Find where the given text appears and provide that cell's center as (X, Y) coordinate. 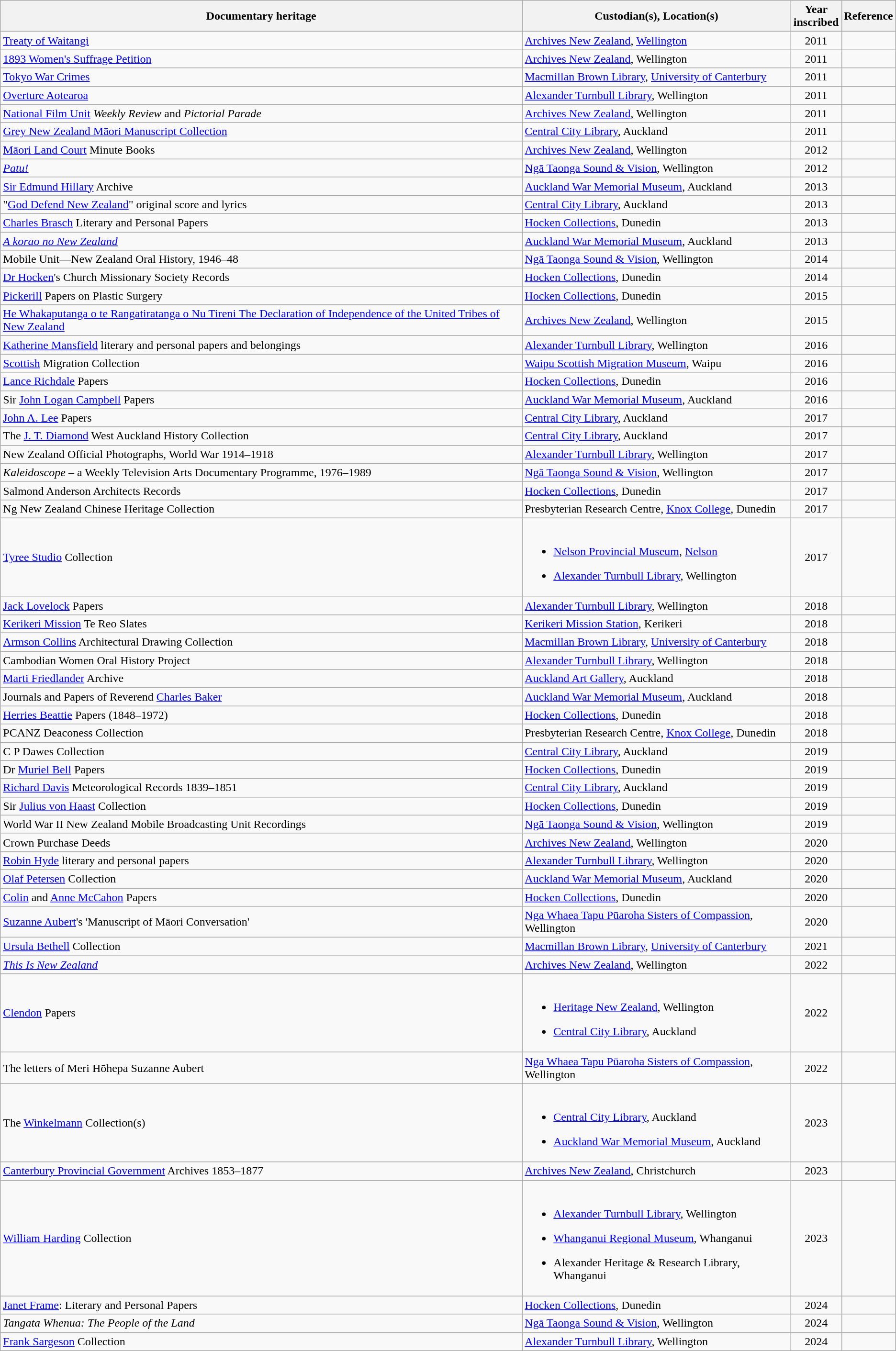
Canterbury Provincial Government Archives 1853–1877 (261, 1171)
"God Defend New Zealand" original score and lyrics (261, 204)
Sir John Logan Campbell Papers (261, 400)
Jack Lovelock Papers (261, 605)
Alexander Turnbull Library, WellingtonWhanganui Regional Museum, WhanganuiAlexander Heritage & Research Library, Whanganui (657, 1238)
Suzanne Aubert's 'Manuscript of Māori Conversation' (261, 922)
Pickerill Papers on Plastic Surgery (261, 296)
Sir Julius von Haast Collection (261, 806)
John A. Lee Papers (261, 418)
New Zealand Official Photographs, World War 1914–1918 (261, 454)
The J. T. Diamond West Auckland History Collection (261, 436)
Lance Richdale Papers (261, 381)
Tokyo War Crimes (261, 77)
National Film Unit Weekly Review and Pictorial Parade (261, 113)
Tangata Whenua: The People of the Land (261, 1323)
1893 Women's Suffrage Petition (261, 59)
The letters of Meri Hōhepa Suzanne Aubert (261, 1068)
Cambodian Women Oral History Project (261, 660)
Journals and Papers of Reverend Charles Baker (261, 697)
Robin Hyde literary and personal papers (261, 860)
Ng New Zealand Chinese Heritage Collection (261, 509)
William Harding Collection (261, 1238)
Archives New Zealand, Christchurch (657, 1171)
Mobile Unit—New Zealand Oral History, 1946–48 (261, 259)
Scottish Migration Collection (261, 363)
A korao no New Zealand (261, 241)
Custodian(s), Location(s) (657, 16)
Patu! (261, 168)
Ursula Bethell Collection (261, 947)
Heritage New Zealand, WellingtonCentral City Library, Auckland (657, 1013)
Colin and Anne McCahon Papers (261, 897)
Documentary heritage (261, 16)
He Whakaputanga o te Rangatiratanga o Nu Tireni The Declaration of Independence of the United Tribes of New Zealand (261, 321)
Auckland Art Gallery, Auckland (657, 679)
Kerikeri Mission Station, Kerikeri (657, 624)
Tyree Studio Collection (261, 557)
Kaleidoscope – a Weekly Television Arts Documentary Programme, 1976–1989 (261, 472)
Waipu Scottish Migration Museum, Waipu (657, 363)
Yearinscribed (816, 16)
Nelson Provincial Museum, NelsonAlexander Turnbull Library, Wellington (657, 557)
2021 (816, 947)
PCANZ Deaconess Collection (261, 733)
Salmond Anderson Architects Records (261, 491)
This Is New Zealand (261, 965)
Grey New Zealand Māori Manuscript Collection (261, 132)
Dr Hocken's Church Missionary Society Records (261, 278)
Charles Brasch Literary and Personal Papers (261, 223)
Treaty of Waitangi (261, 41)
Dr Muriel Bell Papers (261, 770)
Crown Purchase Deeds (261, 842)
The Winkelmann Collection(s) (261, 1123)
Sir Edmund Hillary Archive (261, 186)
Reference (868, 16)
World War II New Zealand Mobile Broadcasting Unit Recordings (261, 824)
Frank Sargeson Collection (261, 1341)
Janet Frame: Literary and Personal Papers (261, 1305)
Kerikeri Mission Te Reo Slates (261, 624)
Olaf Petersen Collection (261, 879)
Marti Friedlander Archive (261, 679)
C P Dawes Collection (261, 751)
Herries Beattie Papers (1848–1972) (261, 715)
Armson Collins Architectural Drawing Collection (261, 642)
Clendon Papers (261, 1013)
Katherine Mansfield literary and personal papers and belongings (261, 345)
Māori Land Court Minute Books (261, 150)
Richard Davis Meteorological Records 1839–1851 (261, 788)
Overture Aotearoa (261, 95)
Central City Library, AucklandAuckland War Memorial Museum, Auckland (657, 1123)
